From the cell containing the given text, extract its center point as [x, y] coordinate. 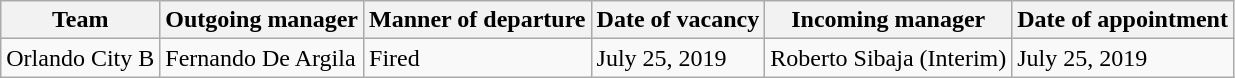
Manner of departure [478, 20]
Team [80, 20]
Date of vacancy [678, 20]
Incoming manager [888, 20]
Date of appointment [1123, 20]
Outgoing manager [262, 20]
Roberto Sibaja (Interim) [888, 58]
Fernando De Argila [262, 58]
Orlando City B [80, 58]
Fired [478, 58]
